From the cell containing the given text, extract its center point as (x, y) coordinate. 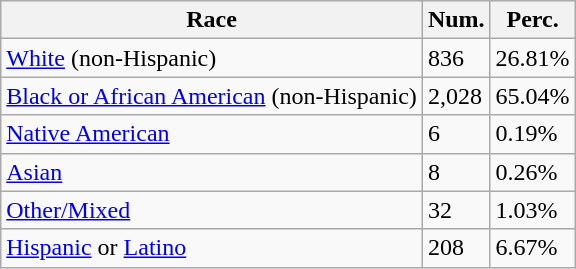
6 (456, 134)
6.67% (532, 248)
Hispanic or Latino (212, 248)
Other/Mixed (212, 210)
8 (456, 172)
0.19% (532, 134)
2,028 (456, 96)
65.04% (532, 96)
Race (212, 20)
1.03% (532, 210)
208 (456, 248)
26.81% (532, 58)
Num. (456, 20)
Native American (212, 134)
0.26% (532, 172)
Perc. (532, 20)
Asian (212, 172)
White (non-Hispanic) (212, 58)
Black or African American (non-Hispanic) (212, 96)
32 (456, 210)
836 (456, 58)
